Determine the (x, y) coordinate at the center of the cell enclosing the given text.  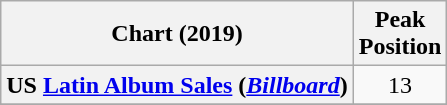
Chart (2019) (177, 34)
Peak Position (400, 34)
13 (400, 85)
US Latin Album Sales (Billboard) (177, 85)
